Return [X, Y] of the center of cell containing provided text 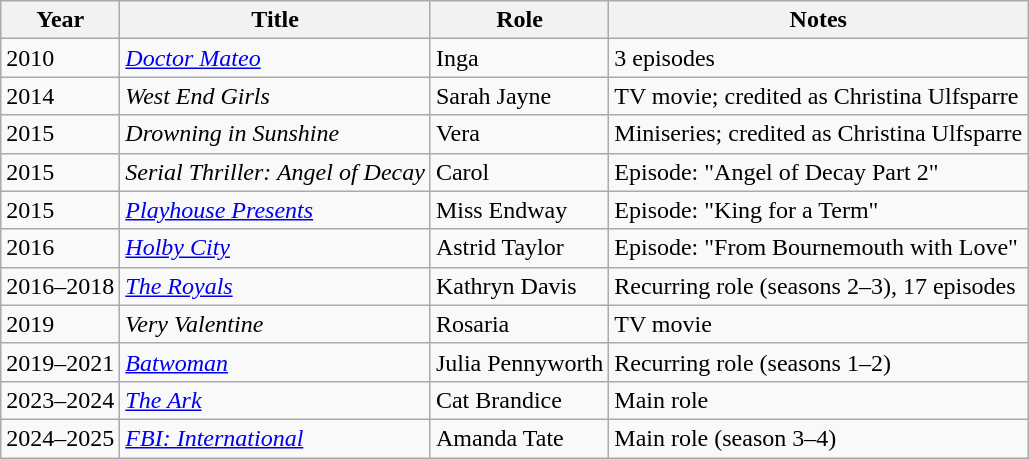
Sarah Jayne [519, 96]
Astrid Taylor [519, 248]
Recurring role (seasons 1–2) [818, 362]
TV movie [818, 324]
Amanda Tate [519, 438]
Miss Endway [519, 210]
Vera [519, 134]
Batwoman [276, 362]
2023–2024 [60, 400]
Recurring role (seasons 2–3), 17 episodes [818, 286]
2019 [60, 324]
TV movie; credited as Christina Ulfsparre [818, 96]
FBI: International [276, 438]
Role [519, 20]
Title [276, 20]
2016 [60, 248]
2010 [60, 58]
2024–2025 [60, 438]
Julia Pennyworth [519, 362]
Main role [818, 400]
Kathryn Davis [519, 286]
The Ark [276, 400]
The Royals [276, 286]
Drowning in Sunshine [276, 134]
Inga [519, 58]
Cat Brandice [519, 400]
Episode: "Angel of Decay Part 2" [818, 172]
2014 [60, 96]
Episode: "King for a Term" [818, 210]
3 episodes [818, 58]
Episode: "From Bournemouth with Love" [818, 248]
Doctor Mateo [276, 58]
Year [60, 20]
Serial Thriller: Angel of Decay [276, 172]
Very Valentine [276, 324]
Rosaria [519, 324]
Notes [818, 20]
Miniseries; credited as Christina Ulfsparre [818, 134]
West End Girls [276, 96]
2016–2018 [60, 286]
Playhouse Presents [276, 210]
Main role (season 3–4) [818, 438]
Carol [519, 172]
Holby City [276, 248]
2019–2021 [60, 362]
